Provide the [x, y] coordinate of the cell's center where the given text is located.  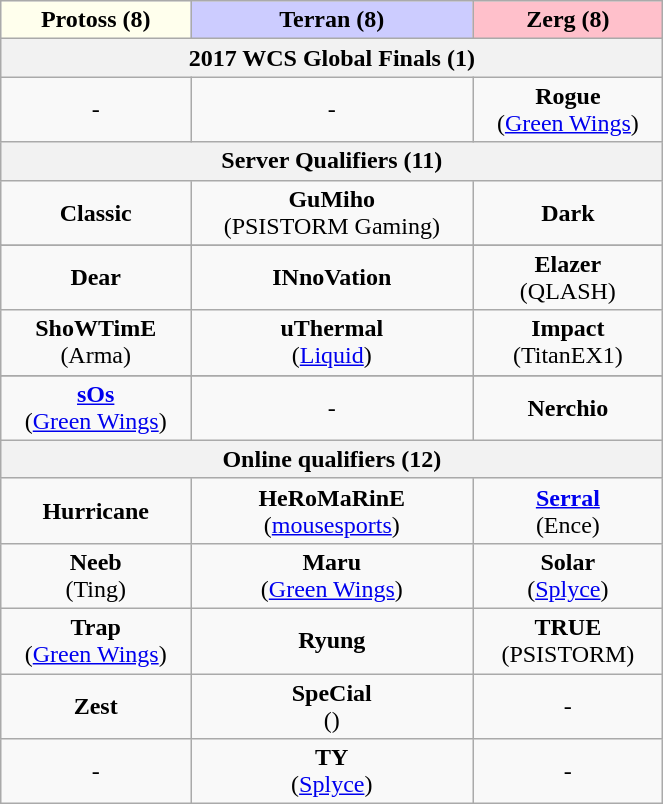
uThermal(Liquid) [332, 342]
Maru(Green Wings) [332, 576]
TY(Splyce) [332, 772]
Elazer(QLASH) [568, 278]
Nerchio [568, 408]
Hurricane [96, 510]
Neeb(Ting) [96, 576]
Ryung [332, 640]
Impact(TitanEX1) [568, 342]
Protoss (8) [96, 20]
Trap(Green Wings) [96, 640]
Terran (8) [332, 20]
Dear [96, 278]
sOs(Green Wings) [96, 408]
Server Qualifiers (11) [332, 161]
HeRoMaRinE(mousesports) [332, 510]
Zest [96, 706]
Zerg (8) [568, 20]
Solar(Splyce) [568, 576]
Online qualifiers (12) [332, 459]
GuMiho(PSISTORM Gaming) [332, 212]
TRUE(PSISTORM) [568, 640]
SpeCial() [332, 706]
INnoVation [332, 278]
2017 WCS Global Finals (1) [332, 58]
Serral(Ence) [568, 510]
ShoWTimE(Arma) [96, 342]
Classic [96, 212]
Dark [568, 212]
Rogue(Green Wings) [568, 110]
